Find where the given text appears and provide that cell's center as (X, Y) coordinate. 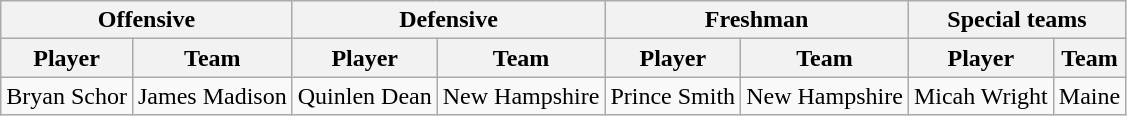
Maine (1089, 96)
Prince Smith (673, 96)
James Madison (212, 96)
Freshman (756, 20)
Offensive (146, 20)
Special teams (1016, 20)
Defensive (448, 20)
Micah Wright (980, 96)
Bryan Schor (67, 96)
Quinlen Dean (364, 96)
